Pinpoint the cell where the given text exists, returning its (x, y) midpoint coordinate. 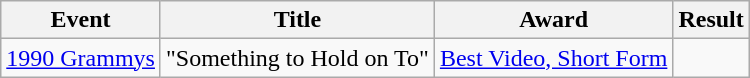
1990 Grammys (81, 58)
Title (297, 20)
"Something to Hold on To" (297, 58)
Result (711, 20)
Award (554, 20)
Best Video, Short Form (554, 58)
Event (81, 20)
